Identify which cell holds the provided text, then report its (x, y) central coordinate. 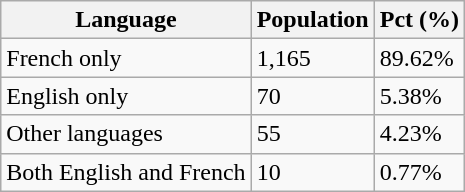
5.38% (419, 96)
French only (126, 58)
89.62% (419, 58)
Pct (%) (419, 20)
Language (126, 20)
Other languages (126, 134)
0.77% (419, 172)
70 (312, 96)
Population (312, 20)
1,165 (312, 58)
4.23% (419, 134)
English only (126, 96)
Both English and French (126, 172)
55 (312, 134)
10 (312, 172)
